Capture the cell that displays the provided text and extract its (x, y) central coordinate. 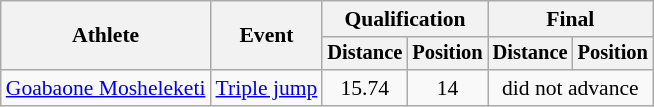
Goabaone Mosheleketi (106, 88)
did not advance (570, 88)
Final (570, 19)
15.74 (364, 88)
14 (447, 88)
Triple jump (266, 88)
Athlete (106, 36)
Qualification (404, 19)
Event (266, 36)
